Output the [x, y] coordinate of the center of the cell containing the given text.  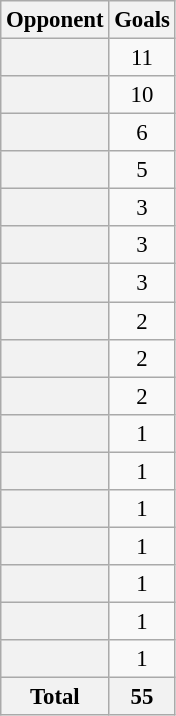
Total [55, 697]
10 [142, 95]
11 [142, 58]
6 [142, 133]
Goals [142, 20]
55 [142, 697]
5 [142, 170]
Opponent [55, 20]
